Provide the (X, Y) coordinate of the cell's center where the given text is located.  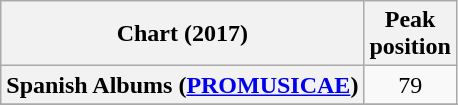
Peak position (410, 34)
79 (410, 85)
Spanish Albums (PROMUSICAE) (182, 85)
Chart (2017) (182, 34)
